Extract the (X, Y) coordinate from the center of the cell holding the provided text.  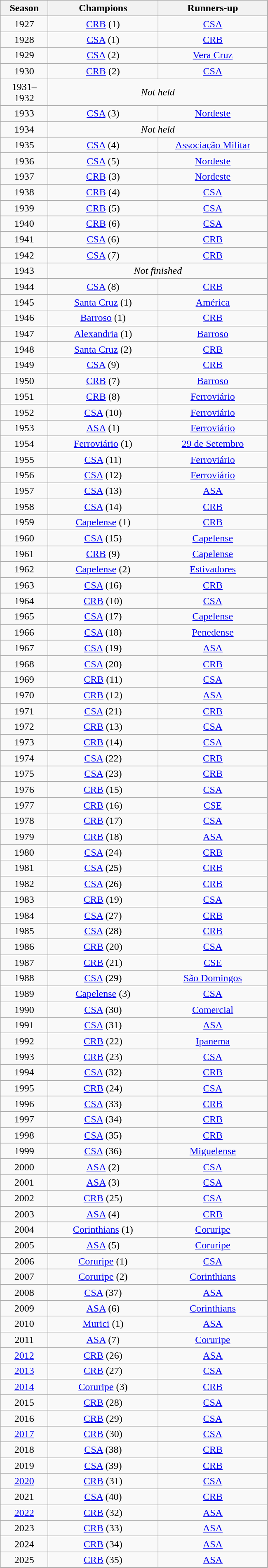
2010 (24, 1324)
CSA (2) (103, 55)
CSA (16) (103, 585)
Associação Militar (213, 145)
1928 (24, 40)
Barroso (1) (103, 318)
Comercial (213, 1010)
1957 (24, 491)
CSA (18) (103, 632)
CSA (26) (103, 884)
2006 (24, 1261)
1984 (24, 915)
CRB (24) (103, 1088)
Runners-up (213, 8)
1962 (24, 569)
Vera Cruz (213, 55)
1950 (24, 381)
1961 (24, 554)
1965 (24, 617)
1941 (24, 240)
1940 (24, 224)
2018 (24, 1449)
1945 (24, 302)
1982 (24, 884)
2007 (24, 1277)
CRB (34) (103, 1544)
CSA (28) (103, 931)
1985 (24, 931)
2020 (24, 1481)
CSA (30) (103, 1010)
1964 (24, 601)
Santa Cruz (2) (103, 349)
CRB (21) (103, 963)
1995 (24, 1088)
1946 (24, 318)
Ipanema (213, 1041)
CRB (31) (103, 1481)
2011 (24, 1340)
1972 (24, 727)
Corinthians (1) (103, 1230)
2015 (24, 1402)
ASA (6) (103, 1308)
2017 (24, 1434)
CSA (11) (103, 460)
CRB (19) (103, 899)
1954 (24, 444)
1953 (24, 428)
2022 (24, 1513)
1976 (24, 790)
América (213, 302)
1948 (24, 349)
1994 (24, 1072)
ASA (4) (103, 1214)
CSA (14) (103, 507)
CSA (25) (103, 868)
Santa Cruz (1) (103, 302)
Capelense (1) (103, 522)
1971 (24, 711)
CSA (36) (103, 1151)
CRB (4) (103, 192)
Season (24, 8)
Alexandria (1) (103, 334)
1949 (24, 365)
2004 (24, 1230)
2002 (24, 1198)
CRB (30) (103, 1434)
CRB (15) (103, 790)
1997 (24, 1120)
CSA (34) (103, 1120)
CRB (8) (103, 396)
Estivadores (213, 569)
1955 (24, 460)
1934 (24, 129)
2005 (24, 1245)
2025 (24, 1560)
CRB (26) (103, 1355)
1931–1932 (24, 93)
ASA (3) (103, 1182)
CRB (2) (103, 71)
1942 (24, 255)
CSA (12) (103, 475)
1929 (24, 55)
Murici (1) (103, 1324)
CRB (25) (103, 1198)
CSA (7) (103, 255)
1943 (24, 271)
1960 (24, 538)
29 de Setembro (213, 444)
CSA (39) (103, 1466)
2014 (24, 1387)
1989 (24, 994)
CRB (11) (103, 679)
2019 (24, 1466)
2016 (24, 1418)
1947 (24, 334)
CRB (22) (103, 1041)
1939 (24, 208)
CSA (27) (103, 915)
CRB (27) (103, 1371)
CSA (40) (103, 1497)
1987 (24, 963)
1969 (24, 679)
CSA (5) (103, 161)
CSA (17) (103, 617)
CSA (29) (103, 978)
1935 (24, 145)
2024 (24, 1544)
2013 (24, 1371)
1936 (24, 161)
1977 (24, 805)
CRB (18) (103, 837)
CSA (9) (103, 365)
2021 (24, 1497)
CRB (5) (103, 208)
1990 (24, 1010)
CSA (35) (103, 1135)
CSA (38) (103, 1449)
Penedense (213, 632)
CRB (10) (103, 601)
2001 (24, 1182)
1956 (24, 475)
1952 (24, 412)
CRB (9) (103, 554)
CRB (16) (103, 805)
ASA (1) (103, 428)
CSA (10) (103, 412)
1937 (24, 176)
1927 (24, 24)
1986 (24, 946)
1991 (24, 1025)
1981 (24, 868)
1983 (24, 899)
Ferroviário (1) (103, 444)
CSA (3) (103, 114)
1968 (24, 664)
2023 (24, 1528)
1933 (24, 114)
CSA (13) (103, 491)
2009 (24, 1308)
Not finished (158, 271)
1974 (24, 758)
CRB (12) (103, 695)
CRB (35) (103, 1560)
CRB (17) (103, 821)
CSA (21) (103, 711)
1944 (24, 287)
1979 (24, 837)
CRB (29) (103, 1418)
CSA (15) (103, 538)
1970 (24, 695)
1999 (24, 1151)
1967 (24, 648)
ASA (7) (103, 1340)
1975 (24, 774)
ASA (2) (103, 1167)
CRB (32) (103, 1513)
1978 (24, 821)
1992 (24, 1041)
1993 (24, 1057)
CRB (7) (103, 381)
CRB (13) (103, 727)
2012 (24, 1355)
CSA (8) (103, 287)
CRB (3) (103, 176)
CRB (33) (103, 1528)
CSA (4) (103, 145)
ASA (5) (103, 1245)
CSA (32) (103, 1072)
Coruripe (2) (103, 1277)
1998 (24, 1135)
1980 (24, 852)
CSA (22) (103, 758)
1959 (24, 522)
1963 (24, 585)
CRB (20) (103, 946)
1958 (24, 507)
CSA (33) (103, 1104)
1973 (24, 742)
1951 (24, 396)
2000 (24, 1167)
Miguelense (213, 1151)
CSA (6) (103, 240)
CRB (23) (103, 1057)
CRB (1) (103, 24)
1988 (24, 978)
CSA (19) (103, 648)
São Domingos (213, 978)
Champions (103, 8)
Capelense (3) (103, 994)
2008 (24, 1293)
CSA (24) (103, 852)
Capelense (2) (103, 569)
CRB (14) (103, 742)
CSA (20) (103, 664)
1938 (24, 192)
Coruripe (3) (103, 1387)
2003 (24, 1214)
CSA (23) (103, 774)
CSA (31) (103, 1025)
CRB (28) (103, 1402)
1996 (24, 1104)
1966 (24, 632)
1930 (24, 71)
CSA (37) (103, 1293)
CSA (1) (103, 40)
Coruripe (1) (103, 1261)
CRB (6) (103, 224)
